Provide the (X, Y) coordinate of the cell's center where the given text is located.  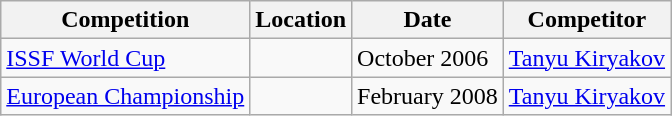
October 2006 (428, 58)
February 2008 (428, 96)
ISSF World Cup (126, 58)
Competition (126, 20)
Location (301, 20)
Date (428, 20)
European Championship (126, 96)
Competitor (586, 20)
